Output the [X, Y] coordinate of the center of the cell containing the given text.  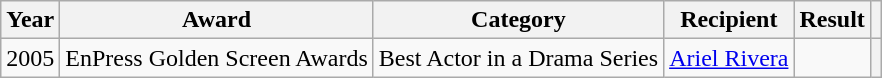
Result [832, 20]
Best Actor in a Drama Series [518, 58]
Category [518, 20]
EnPress Golden Screen Awards [216, 58]
Award [216, 20]
Year [30, 20]
2005 [30, 58]
Recipient [729, 20]
Ariel Rivera [729, 58]
